Extract the [X, Y] coordinate from the center of the cell holding the provided text.  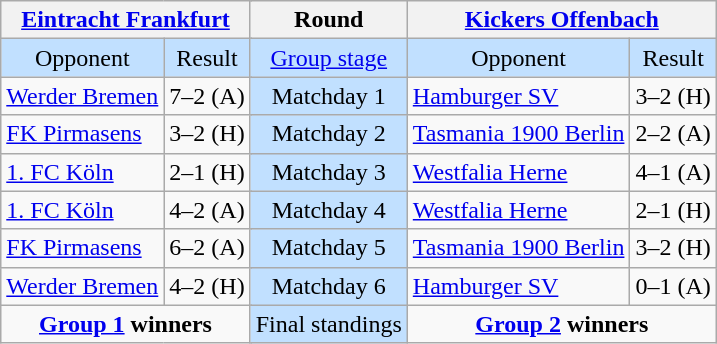
Matchday 6 [328, 286]
Group 1 winners [126, 324]
6–2 (A) [207, 248]
Eintracht Frankfurt [126, 20]
4–2 (H) [207, 286]
2–2 (A) [673, 134]
Matchday 3 [328, 172]
Matchday 5 [328, 248]
0–1 (A) [673, 286]
4–2 (A) [207, 210]
Round [328, 20]
Matchday 2 [328, 134]
Group stage [328, 58]
Matchday 1 [328, 96]
4–1 (A) [673, 172]
Group 2 winners [562, 324]
Kickers Offenbach [562, 20]
7–2 (A) [207, 96]
Matchday 4 [328, 210]
Final standings [328, 324]
